Determine the (x, y) coordinate at the center of the cell enclosing the given text.  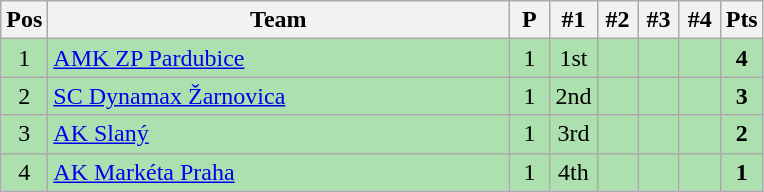
3rd (574, 134)
AK Slaný (278, 134)
4th (574, 172)
SC Dynamax Žarnovica (278, 96)
2nd (574, 96)
AMK ZP Pardubice (278, 58)
P (530, 20)
Team (278, 20)
Pos (24, 20)
1st (574, 58)
#1 (574, 20)
#3 (658, 20)
Pts (742, 20)
#2 (618, 20)
#4 (700, 20)
AK Markéta Praha (278, 172)
